Return the [X, Y] coordinate for the center point of the cell that contains the specified text.  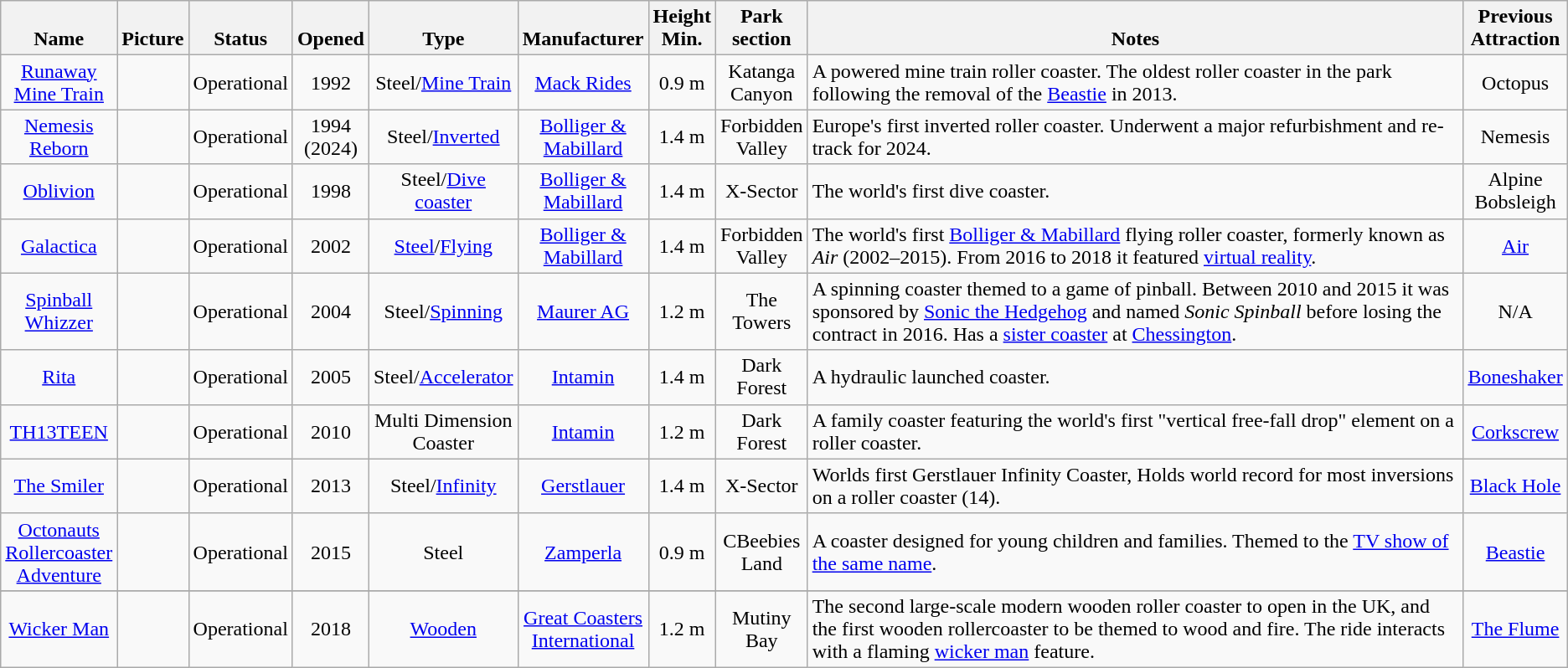
The Flume [1515, 629]
Steel/Spinning [443, 311]
The world's first dive coaster. [1136, 191]
The world's first Bolliger & Mabillard flying roller coaster, formerly known as Air (2002–2015). From 2016 to 2018 it featured virtual reality. [1136, 246]
Steel/Mine Train [443, 82]
Octonauts Rollercoaster Adventure [59, 552]
Name [59, 28]
The Towers [761, 311]
2015 [330, 552]
Oblivion [59, 191]
Status [240, 28]
Parksection [761, 28]
A family coaster featuring the world's first "vertical free-fall drop" element on a roller coaster. [1136, 432]
Wooden [443, 629]
Great Coasters International [583, 629]
Steel/Dive coaster [443, 191]
2005 [330, 377]
Mutiny Bay [761, 629]
2013 [330, 486]
Boneshaker [1515, 377]
Maurer AG [583, 311]
2018 [330, 629]
HeightMin. [682, 28]
Alpine Bobsleigh [1515, 191]
Notes [1136, 28]
1994 (2024) [330, 137]
Runaway Mine Train [59, 82]
A powered mine train roller coaster. The oldest roller coaster in the park following the removal of the Beastie in 2013. [1136, 82]
Beastie [1515, 552]
Steel/Accelerator [443, 377]
Previous Attraction [1515, 28]
Zamperla [583, 552]
Steel/Flying [443, 246]
Multi Dimension Coaster [443, 432]
Steel [443, 552]
N/A [1515, 311]
Katanga Canyon [761, 82]
Steel/Infinity [443, 486]
A hydraulic launched coaster. [1136, 377]
2010 [330, 432]
Nemesis [1515, 137]
Octopus [1515, 82]
Nemesis Reborn [59, 137]
The Smiler [59, 486]
Picture [152, 28]
Worlds first Gerstlauer Infinity Coaster, Holds world record for most inversions on a roller coaster (14). [1136, 486]
Air [1515, 246]
Steel/Inverted [443, 137]
Rita [59, 377]
CBeebies Land [761, 552]
2002 [330, 246]
Corkscrew [1515, 432]
2004 [330, 311]
Europe's first inverted roller coaster. Underwent a major refurbishment and re-track for 2024. [1136, 137]
1992 [330, 82]
TH13TEEN [59, 432]
Manufacturer [583, 28]
Wicker Man [59, 629]
Galactica [59, 246]
Mack Rides [583, 82]
Black Hole [1515, 486]
1998 [330, 191]
Type [443, 28]
Gerstlauer [583, 486]
Spinball Whizzer [59, 311]
Opened [330, 28]
A coaster designed for young children and families. Themed to the TV show of the same name. [1136, 552]
